For the text-containing cell, return its midpoint in [X, Y] coordinate format. 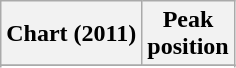
Chart (2011) [72, 34]
Peakposition [188, 34]
